For the text-containing cell, return its midpoint in [x, y] coordinate format. 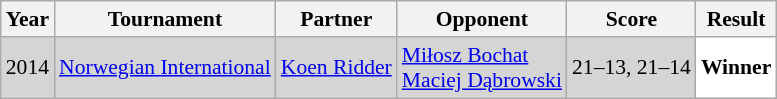
Result [736, 19]
Miłosz Bochat Maciej Dąbrowski [482, 68]
21–13, 21–14 [632, 68]
Opponent [482, 19]
Koen Ridder [336, 68]
Winner [736, 68]
Norwegian International [165, 68]
Score [632, 19]
Partner [336, 19]
2014 [28, 68]
Tournament [165, 19]
Year [28, 19]
